Identify which cell holds the provided text, then report its (X, Y) central coordinate. 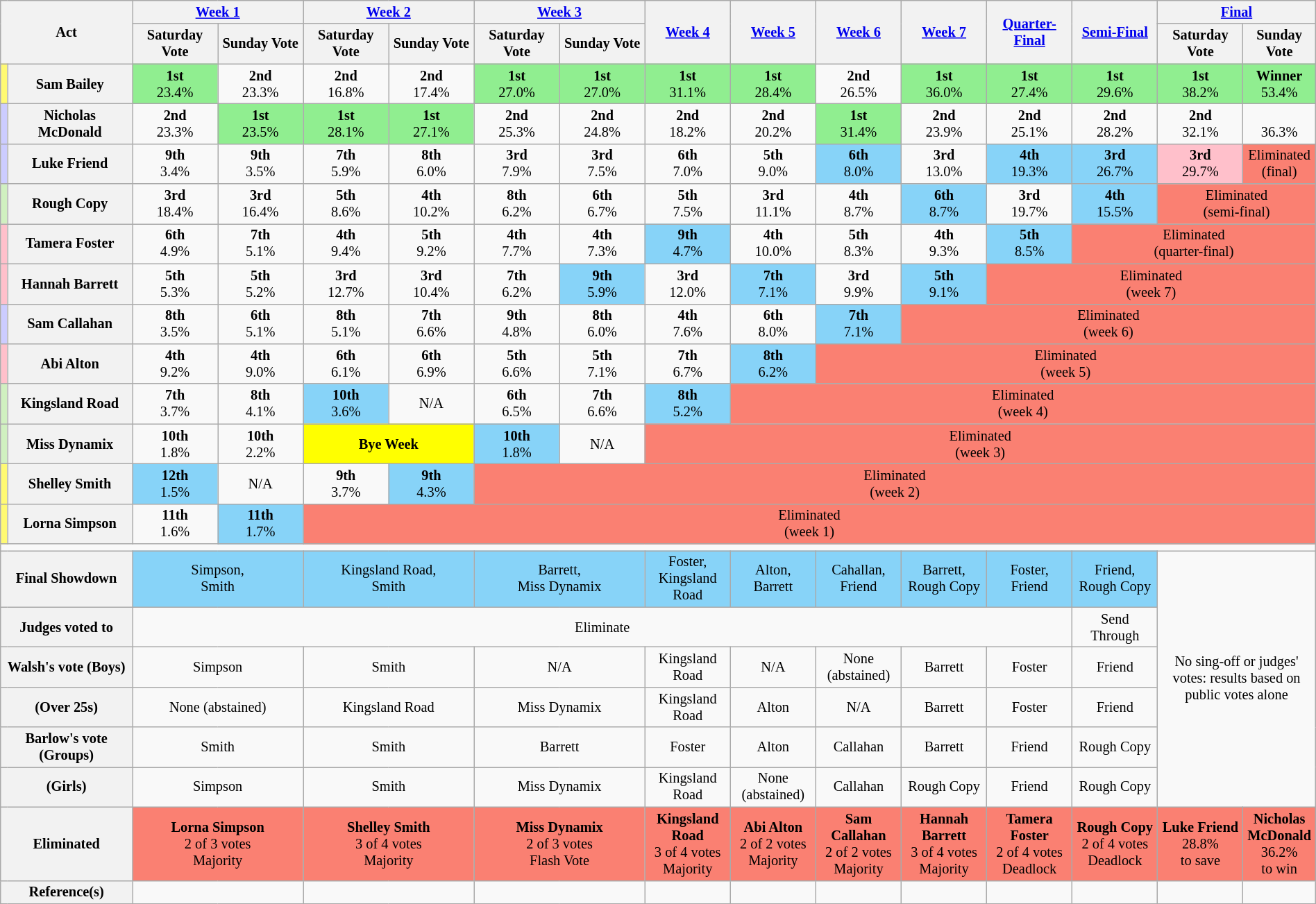
Kingsland Road, Smith (389, 579)
3rd12.0% (687, 284)
Lorna Simpson (70, 524)
6th8.7% (944, 204)
2nd24.8% (602, 123)
7th5.9% (346, 164)
Tamera Foster (70, 244)
1st23.5% (261, 123)
Shelley Smith (70, 484)
Eliminated(final) (1279, 164)
2nd23.9% (944, 123)
2nd25.3% (516, 123)
4th9.4% (346, 244)
Eliminated(week 5) (1065, 364)
2nd 16.8% (346, 84)
4th7.6% (687, 324)
3rd13.0% (944, 164)
9th4.7% (687, 244)
Nicholas McDonald (70, 123)
9th3.5% (261, 164)
1st 38.2% (1201, 84)
Week 5 (773, 32)
5th5.3% (175, 284)
12th1.5% (175, 484)
9th4.3% (432, 484)
2nd28.2% (1115, 123)
Final (1237, 12)
7th5.1% (261, 244)
4th9.2% (175, 364)
2nd23.3% (175, 123)
9th3.7% (346, 484)
3rd7.9% (516, 164)
4th8.7% (858, 204)
Eliminated(week 2) (895, 484)
Eliminated(week 4) (1023, 404)
5th6.6% (516, 364)
Abi Alton (70, 364)
Final Showdown (67, 579)
Winner 53.4% (1279, 84)
7th 6.7% (687, 364)
3rd9.9% (858, 284)
3rd18.4% (175, 204)
3rd29.7% (1201, 164)
Hannah Barrett3 of 4 votesMajority (944, 844)
Eliminated(week 1) (809, 524)
Hannah Barrett (70, 284)
6th4.9% (175, 244)
Eliminated(week 6) (1109, 324)
3rd11.1% (773, 204)
No sing-off or judges' votes: results based on public votes alone (1237, 679)
4th10.0% (773, 244)
Foster, Friend (1030, 579)
(Girls) (67, 787)
Abi Alton2 of 2 votesMajority (773, 844)
5th8.6% (346, 204)
Luke Friend (70, 164)
6th6.5% (516, 404)
Bye Week (389, 444)
11th1.6% (175, 524)
Send Through (1115, 627)
Walsh's vote (Boys) (67, 667)
3rd7.5% (602, 164)
5th5.2% (261, 284)
1st31.4% (858, 123)
5th8.3% (858, 244)
6th6.7% (602, 204)
1st 27.4% (1030, 84)
Eliminate (602, 627)
Sam Callahan2 of 2 votesMajority (858, 844)
Tamera Foster2 of 4 votesDeadlock (1030, 844)
2nd32.1% (1201, 123)
4th9.0% (261, 364)
6th6.9% (432, 364)
Lorna Simpson2 of 3 votesMajority (218, 844)
Miss Dynamix2 of 3 votesFlash Vote (559, 844)
Luke Friend28.8%to save (1201, 844)
Sam Callahan (70, 324)
Quarter-Final (1030, 32)
1st 23.4% (175, 84)
8th3.5% (175, 324)
1st31.1% (687, 84)
Act (67, 32)
Friend,Rough Copy (1115, 579)
5th9.2% (432, 244)
(Over 25s) (67, 707)
6th5.1% (261, 324)
4th9.3% (944, 244)
Semi-Final (1115, 32)
Eliminated(week 7) (1151, 284)
1st 29.6% (1115, 84)
Eliminated (67, 844)
1st 28.4% (773, 84)
2nd 26.5% (858, 84)
Shelley Smith3 of 4 votesMajority (389, 844)
3rd12.7% (346, 284)
8th5.2% (687, 404)
9th4.8% (516, 324)
3rd19.7% (1030, 204)
7th3.7% (175, 404)
4th19.3% (1030, 164)
Barlow's vote (Groups) (67, 747)
Week 6 (858, 32)
4th15.5% (1115, 204)
5th7.5% (687, 204)
4th7.3% (602, 244)
Barrett,Rough Copy (944, 579)
6th6.1% (346, 364)
3rd16.4% (261, 204)
7th6.2% (516, 284)
Barrett,Miss Dynamix (559, 579)
Judges voted to (67, 627)
Eliminated(week 3) (980, 444)
6th7.0% (687, 164)
2nd25.1% (1030, 123)
Week 2 (389, 12)
Reference(s) (67, 892)
8th4.1% (261, 404)
2nd 17.4% (432, 84)
4th10.2% (432, 204)
9th5.9% (602, 284)
3rd10.4% (432, 284)
9th3.4% (175, 164)
2nd18.2% (687, 123)
5th9.1% (944, 284)
Week 4 (687, 32)
Sam Bailey (70, 84)
Foster,Kingsland Road (687, 579)
1st28.1% (346, 123)
36.3% (1279, 123)
Kingsland Road3 of 4 votesMajority (687, 844)
Rough Copy2 of 4 votesDeadlock (1115, 844)
Eliminated(semi-final) (1237, 204)
5th9.0% (773, 164)
5th7.1% (602, 364)
3rd26.7% (1115, 164)
2nd20.2% (773, 123)
Nicholas McDonald36.2%to win (1279, 844)
10th3.6% (346, 404)
Simpson, Smith (218, 579)
Week 3 (559, 12)
4th7.7% (516, 244)
11th1.7% (261, 524)
Alton, Barrett (773, 579)
1st27.1% (432, 123)
Week 7 (944, 32)
5th8.5% (1030, 244)
Cahallan,Friend (858, 579)
10th2.2% (261, 444)
Week 1 (218, 12)
1st 36.0% (944, 84)
2nd 23.3% (261, 84)
Eliminated(quarter-final) (1194, 244)
8th5.1% (346, 324)
